Extract the (x, y) coordinate from the center of the cell holding the provided text.  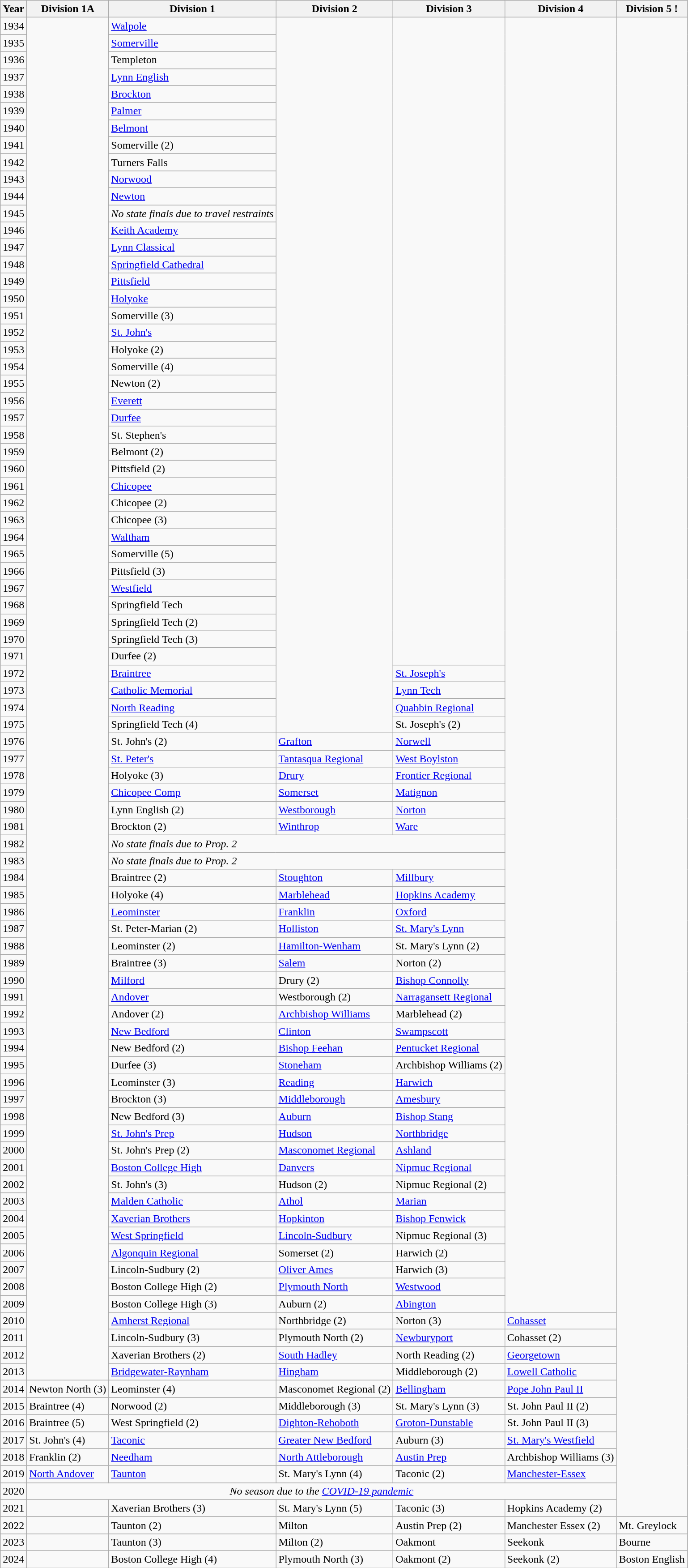
Auburn (335, 1116)
Holyoke (2) (192, 350)
Bridgewater-Raynham (192, 1372)
Lynn Tech (449, 690)
Archbishop Williams (3) (561, 1457)
Waltham (192, 537)
St. John's Prep (192, 1133)
Mt. Greylock (652, 1525)
Pittsfield (192, 282)
Hudson (335, 1133)
1996 (13, 1082)
Westfield (192, 588)
West Springfield (192, 1235)
1964 (13, 537)
1936 (13, 60)
2022 (13, 1525)
Leominster (192, 912)
Braintree (3) (192, 963)
Norwell (449, 741)
1978 (13, 776)
Durfee (3) (192, 1065)
Masconomet Regional (2) (335, 1389)
Newton (192, 196)
Lynn Classical (192, 248)
Narragansett Regional (449, 997)
West Springfield (2) (192, 1423)
2010 (13, 1321)
St. John's (192, 333)
Georgetown (561, 1355)
1986 (13, 912)
Andover (192, 997)
2011 (13, 1338)
Oakmont (2) (449, 1559)
1965 (13, 554)
Amherst Regional (192, 1321)
Boston College High (3) (192, 1304)
Plymouth North (3) (335, 1559)
Lynn English (192, 77)
Bourne (652, 1542)
Quabbin Regional (449, 707)
Catholic Memorial (192, 690)
2019 (13, 1474)
St. John's (3) (192, 1184)
Somerville (192, 43)
1985 (13, 895)
1963 (13, 520)
Springfield Cathedral (192, 265)
1982 (13, 844)
Newton (2) (192, 384)
2002 (13, 1184)
New Bedford (192, 1031)
1999 (13, 1133)
Greater New Bedford (335, 1440)
2016 (13, 1423)
Braintree (2) (192, 878)
Grafton (335, 741)
Stoughton (335, 878)
1968 (13, 605)
St. John Paul II (3) (561, 1423)
Winthrop (335, 827)
Drury (335, 776)
Palmer (192, 111)
1938 (13, 94)
1991 (13, 997)
Belmont (192, 128)
Harwich (449, 1082)
1954 (13, 367)
Westborough (335, 810)
Pentucket Regional (449, 1048)
Springfield Tech (2) (192, 622)
Oxford (449, 912)
North Reading (192, 707)
1945 (13, 214)
Leominster (3) (192, 1082)
1990 (13, 980)
Division 2 (335, 9)
1960 (13, 469)
St. John's (2) (192, 741)
New Bedford (3) (192, 1116)
Xaverian Brothers (3) (192, 1508)
Braintree (5) (68, 1423)
Lowell Catholic (561, 1372)
Somerville (4) (192, 367)
Clinton (335, 1031)
Braintree (4) (68, 1406)
Norwood (2) (192, 1406)
Auburn (3) (449, 1440)
1946 (13, 231)
Malden Catholic (192, 1201)
St. Stephen's (192, 435)
1980 (13, 810)
Needham (192, 1457)
Dighton-Rehoboth (335, 1423)
Millbury (449, 878)
Durfee (2) (192, 656)
Oliver Ames (335, 1269)
Lincoln-Sudbury (335, 1235)
Stoneham (335, 1065)
Harwich (3) (449, 1269)
1975 (13, 724)
Reading (335, 1082)
Boston College High (2) (192, 1286)
1935 (13, 43)
Milton (335, 1525)
Hopkins Academy (449, 895)
Cohasset (561, 1321)
Taconic (2) (449, 1474)
Hopkins Academy (2) (561, 1508)
1976 (13, 741)
Milford (192, 980)
Norton (449, 810)
2008 (13, 1286)
Manchester-Essex (561, 1474)
Templeton (192, 60)
Norwood (192, 179)
Pittsfield (3) (192, 571)
Taconic (3) (449, 1508)
Turners Falls (192, 162)
1967 (13, 588)
1953 (13, 350)
New Bedford (2) (192, 1048)
Braintree (192, 673)
1941 (13, 145)
St. John Paul II (2) (561, 1406)
Amesbury (449, 1099)
Walpole (192, 26)
1961 (13, 486)
Danvers (335, 1167)
Ware (449, 827)
1962 (13, 503)
Division 1A (68, 9)
St. Mary's Lynn (4) (335, 1474)
Hopkinton (335, 1218)
1947 (13, 248)
Boston College High (4) (192, 1559)
Milton (2) (335, 1542)
Somerset (2) (335, 1252)
Athol (335, 1201)
Marian (449, 1201)
1934 (13, 26)
Bishop Connolly (449, 980)
1942 (13, 162)
Taunton (2) (192, 1525)
Westwood (449, 1286)
1957 (13, 418)
2021 (13, 1508)
Brockton (192, 94)
Somerville (3) (192, 316)
Somerset (335, 793)
Tantasqua Regional (335, 759)
Boston College High (192, 1167)
1969 (13, 622)
South Hadley (335, 1355)
Springfield Tech (3) (192, 639)
St. John's Prep (2) (192, 1150)
1937 (13, 77)
2009 (13, 1304)
1939 (13, 111)
1952 (13, 333)
Manchester Essex (2) (561, 1525)
Andover (2) (192, 1014)
Groton-Dunstable (449, 1423)
1997 (13, 1099)
Holyoke (3) (192, 776)
North Andover (68, 1474)
2023 (13, 1542)
1971 (13, 656)
Ashland (449, 1150)
Chicopee Comp (192, 793)
Oakmont (449, 1542)
2013 (13, 1372)
1979 (13, 793)
1955 (13, 384)
Brockton (2) (192, 827)
Division 4 (561, 9)
Springfield Tech (192, 605)
Bellingham (449, 1389)
2006 (13, 1252)
Norton (3) (449, 1321)
2015 (13, 1406)
1966 (13, 571)
Xaverian Brothers (192, 1218)
Chicopee (192, 486)
St. Peter's (192, 759)
Auburn (2) (335, 1304)
Division 3 (449, 9)
Austin Prep (2) (449, 1525)
Northbridge (449, 1133)
1951 (13, 316)
1944 (13, 196)
Everett (192, 401)
2007 (13, 1269)
1995 (13, 1065)
Nipmuc Regional (3) (449, 1235)
2024 (13, 1559)
2004 (13, 1218)
Algonquin Regional (192, 1252)
2018 (13, 1457)
Holyoke (4) (192, 895)
North Reading (2) (449, 1355)
Archbishop Williams (2) (449, 1065)
1984 (13, 878)
Holliston (335, 929)
St. Mary's Lynn (2) (449, 946)
Archbishop Williams (335, 1014)
Division 5 ! (652, 9)
Chicopee (3) (192, 520)
1950 (13, 299)
1970 (13, 639)
1993 (13, 1031)
Pittsfield (2) (192, 469)
Marblehead (2) (449, 1014)
Masconomet Regional (335, 1150)
St. Joseph's (449, 673)
Plymouth North (335, 1286)
Year (13, 9)
1959 (13, 452)
1977 (13, 759)
Bishop Stang (449, 1116)
Brockton (3) (192, 1099)
West Boylston (449, 759)
2014 (13, 1389)
Newton North (3) (68, 1389)
Frontier Regional (449, 776)
Bishop Feehan (335, 1048)
Lincoln-Sudbury (2) (192, 1269)
Hudson (2) (335, 1184)
Somerville (2) (192, 145)
1981 (13, 827)
Taconic (192, 1440)
St. Joseph's (2) (449, 724)
Cohasset (2) (561, 1338)
1943 (13, 179)
Nipmuc Regional (2) (449, 1184)
Boston English (652, 1559)
Hingham (335, 1372)
Northbridge (2) (335, 1321)
1949 (13, 282)
Division 1 (192, 9)
Marblehead (335, 895)
1956 (13, 401)
1994 (13, 1048)
2000 (13, 1150)
2020 (13, 1491)
1998 (13, 1116)
Matignon (449, 793)
Belmont (2) (192, 452)
Plymouth North (2) (335, 1338)
1989 (13, 963)
St. Mary's Lynn (449, 929)
St. Mary's Lynn (5) (335, 1508)
Springfield Tech (4) (192, 724)
Keith Academy (192, 231)
Middleborough (2) (449, 1372)
No state finals due to travel restraints (192, 214)
1958 (13, 435)
2012 (13, 1355)
1992 (13, 1014)
Taunton (3) (192, 1542)
North Attleborough (335, 1457)
Abington (449, 1304)
St. John's (4) (68, 1440)
2017 (13, 1440)
Norton (2) (449, 963)
2005 (13, 1235)
Harwich (2) (449, 1252)
2003 (13, 1201)
Nipmuc Regional (449, 1167)
Seekonk (2) (561, 1559)
Lincoln-Sudbury (3) (192, 1338)
St. Mary's Lynn (3) (449, 1406)
1983 (13, 861)
St. Peter-Marian (2) (192, 929)
Middleborough (335, 1099)
Taunton (192, 1474)
Franklin (335, 912)
Bishop Fenwick (449, 1218)
Swampscott (449, 1031)
Lynn English (2) (192, 810)
Chicopee (2) (192, 503)
Somerville (5) (192, 554)
Salem (335, 963)
1940 (13, 128)
No season due to the COVID-19 pandemic (322, 1491)
Drury (2) (335, 980)
St. Mary's Westfield (561, 1440)
Hamilton-Wenham (335, 946)
1988 (13, 946)
Seekonk (561, 1542)
1972 (13, 673)
Austin Prep (449, 1457)
Leominster (4) (192, 1389)
Middleborough (3) (335, 1406)
1987 (13, 929)
Franklin (2) (68, 1457)
Pope John Paul II (561, 1389)
Durfee (192, 418)
1948 (13, 265)
Newburyport (449, 1338)
Xaverian Brothers (2) (192, 1355)
Leominster (2) (192, 946)
1974 (13, 707)
Holyoke (192, 299)
Westborough (2) (335, 997)
1973 (13, 690)
2001 (13, 1167)
